Identify which cell holds the provided text, then report its (x, y) central coordinate. 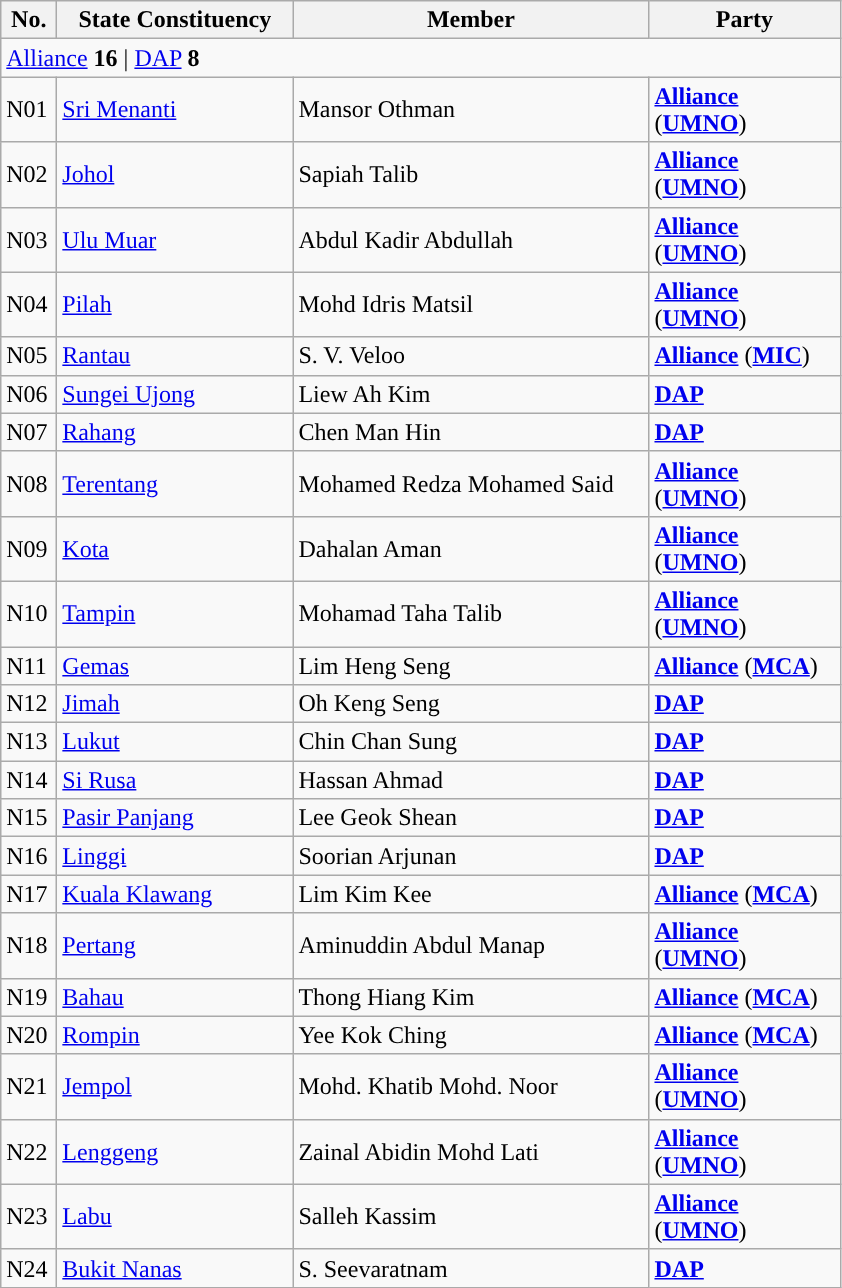
Lukut (175, 742)
Hassan Ahmad (471, 780)
Dahalan Aman (471, 548)
Party (744, 20)
Pertang (175, 946)
Alliance 16 | DAP 8 (420, 58)
Bahau (175, 997)
Chin Chan Sung (471, 742)
Rantau (175, 356)
Oh Keng Seng (471, 704)
State Constituency (175, 20)
Jimah (175, 704)
Chen Man Hin (471, 432)
N24 (29, 1268)
Sungei Ujong (175, 394)
N12 (29, 704)
N02 (29, 174)
N08 (29, 484)
Kuala Klawang (175, 894)
N15 (29, 818)
Lim Kim Kee (471, 894)
Tampin (175, 614)
Alliance (MIC) (744, 356)
Mohd Idris Matsil (471, 304)
N16 (29, 856)
N22 (29, 1152)
N11 (29, 665)
Lenggeng (175, 1152)
N19 (29, 997)
Rahang (175, 432)
Ulu Muar (175, 240)
Sri Menanti (175, 110)
Abdul Kadir Abdullah (471, 240)
N20 (29, 1035)
Rompin (175, 1035)
Jempol (175, 1086)
Yee Kok Ching (471, 1035)
Pilah (175, 304)
N23 (29, 1216)
Salleh Kassim (471, 1216)
N21 (29, 1086)
Zainal Abidin Mohd Lati (471, 1152)
Gemas (175, 665)
N03 (29, 240)
N18 (29, 946)
N04 (29, 304)
N13 (29, 742)
N01 (29, 110)
Pasir Panjang (175, 818)
Member (471, 20)
Mohamed Redza Mohamed Said (471, 484)
Kota (175, 548)
Mohamad Taha Talib (471, 614)
N05 (29, 356)
S. Seevaratnam (471, 1268)
N06 (29, 394)
Lim Heng Seng (471, 665)
Lee Geok Shean (471, 818)
Thong Hiang Kim (471, 997)
N14 (29, 780)
Johol (175, 174)
N10 (29, 614)
Soorian Arjunan (471, 856)
Linggi (175, 856)
Aminuddin Abdul Manap (471, 946)
Sapiah Talib (471, 174)
No. (29, 20)
Mohd. Khatib Mohd. Noor (471, 1086)
N17 (29, 894)
Mansor Othman (471, 110)
Terentang (175, 484)
Si Rusa (175, 780)
Bukit Nanas (175, 1268)
Liew Ah Kim (471, 394)
Labu (175, 1216)
N09 (29, 548)
N07 (29, 432)
S. V. Veloo (471, 356)
